Locate the cell with the specified text and output its [X, Y] center coordinate. 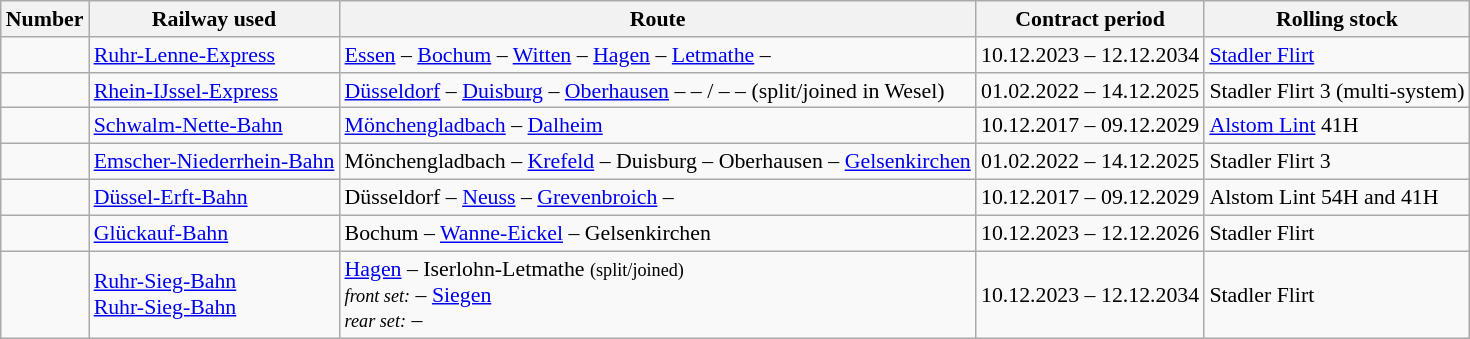
Alstom Lint 54H and 41H [1336, 197]
Stadler Flirt 3 [1336, 161]
Bochum – Wanne-Eickel – Gelsenkirchen [657, 233]
Emscher-Niederrhein-Bahn [214, 161]
Mönchengladbach – Krefeld – Duisburg – Oberhausen – Gelsenkirchen [657, 161]
Rhein-IJssel-Express [214, 90]
Düsseldorf – Neuss – Grevenbroich – [657, 197]
Alstom Lint 41H [1336, 125]
Route [657, 18]
Stadler Flirt 3 (multi-system) [1336, 90]
Ruhr-Lenne-Express [214, 54]
Glückauf-Bahn [214, 233]
Railway used [214, 18]
Essen – Bochum – Witten – Hagen – Letmathe – [657, 54]
10.12.2023 – 12.12.2026 [1090, 233]
Mönchengladbach – Dalheim [657, 125]
Rolling stock [1336, 18]
Hagen – Iserlohn-Letmathe (split/joined)front set: – Siegenrear set: – [657, 294]
Contract period [1090, 18]
Düssel-Erft-Bahn [214, 197]
Schwalm-Nette-Bahn [214, 125]
Düsseldorf – Duisburg – Oberhausen – – / – – (split/joined in Wesel) [657, 90]
Ruhr-Sieg-BahnRuhr-Sieg-Bahn [214, 294]
Number [45, 18]
